Detect which cell encompasses the target text, then output its (x, y) center coordinate. 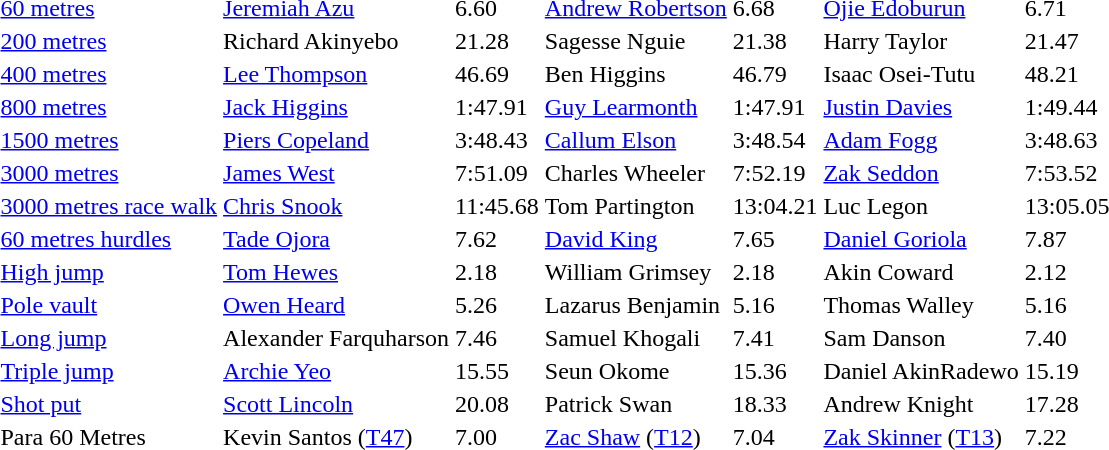
Daniel Goriola (921, 239)
11:45.68 (498, 206)
Adam Fogg (921, 140)
46.79 (775, 74)
Andrew Knight (921, 404)
Seun Okome (636, 371)
3:48.43 (498, 140)
7.46 (498, 338)
Callum Elson (636, 140)
Zak Seddon (921, 173)
Tom Partington (636, 206)
Alexander Farquharson (336, 338)
7:52.19 (775, 173)
Isaac Osei-Tutu (921, 74)
Chris Snook (336, 206)
21.28 (498, 41)
Owen Heard (336, 305)
Thomas Walley (921, 305)
15.36 (775, 371)
Tom Hewes (336, 272)
Luc Legon (921, 206)
13:04.21 (775, 206)
Tade Ojora (336, 239)
Sagesse Nguie (636, 41)
Archie Yeo (336, 371)
Akin Coward (921, 272)
21.38 (775, 41)
Scott Lincoln (336, 404)
Patrick Swan (636, 404)
Richard Akinyebo (336, 41)
David King (636, 239)
Sam Danson (921, 338)
Justin Davies (921, 107)
3:48.54 (775, 140)
Daniel AkinRadewo (921, 371)
7.65 (775, 239)
William Grimsey (636, 272)
46.69 (498, 74)
7.62 (498, 239)
Ben Higgins (636, 74)
5.26 (498, 305)
Jack Higgins (336, 107)
7.41 (775, 338)
Lee Thompson (336, 74)
Samuel Khogali (636, 338)
18.33 (775, 404)
7:51.09 (498, 173)
5.16 (775, 305)
Piers Copeland (336, 140)
Guy Learmonth (636, 107)
20.08 (498, 404)
15.55 (498, 371)
Harry Taylor (921, 41)
James West (336, 173)
Charles Wheeler (636, 173)
Lazarus Benjamin (636, 305)
